Find where the given text appears and provide that cell's center as [X, Y] coordinate. 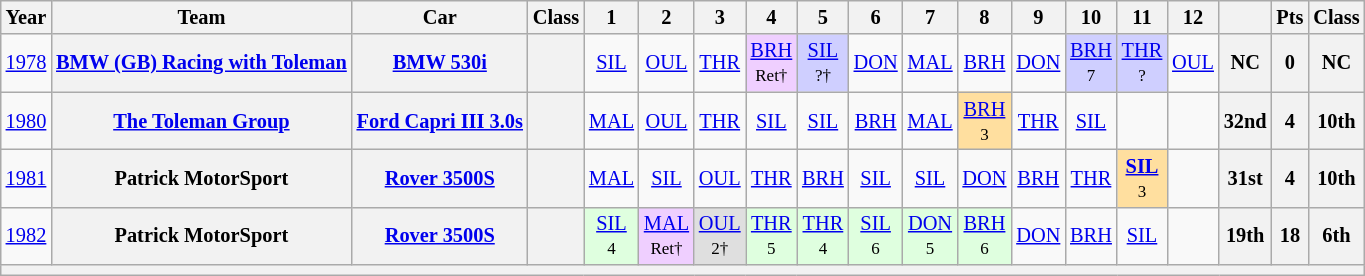
8 [985, 17]
1 [612, 17]
SIL3 [1142, 178]
MALRet† [666, 236]
11 [1142, 17]
1980 [26, 121]
18 [1290, 236]
Team [201, 17]
OUL2† [720, 236]
10 [1091, 17]
7 [930, 17]
Pts [1290, 17]
BRH3 [985, 121]
19th [1246, 236]
6th [1336, 236]
SIL4 [612, 236]
Year [26, 17]
2 [666, 17]
6 [876, 17]
31st [1246, 178]
DON5 [930, 236]
The Toleman Group [201, 121]
SIL?† [823, 63]
SIL6 [876, 236]
THR? [1142, 63]
12 [1193, 17]
THR4 [823, 236]
BMW 530i [440, 63]
Ford Capri III 3.0s [440, 121]
5 [823, 17]
9 [1038, 17]
1981 [26, 178]
BRH7 [1091, 63]
1982 [26, 236]
32nd [1246, 121]
BRH6 [985, 236]
THR5 [772, 236]
BRHRet† [772, 63]
3 [720, 17]
BMW (GB) Racing with Toleman [201, 63]
Car [440, 17]
1978 [26, 63]
0 [1290, 63]
